Return [X, Y] of the center of cell containing provided text 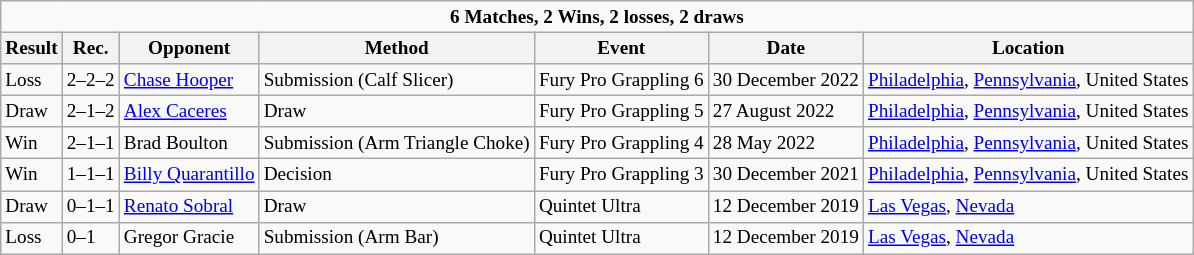
Fury Pro Grappling 6 [621, 80]
Location [1028, 48]
Method [396, 48]
30 December 2021 [786, 175]
1–1–1 [90, 175]
Fury Pro Grappling 5 [621, 111]
Result [32, 48]
28 May 2022 [786, 143]
6 Matches, 2 Wins, 2 losses, 2 draws [597, 17]
Submission (Calf Slicer) [396, 80]
Renato Sobral [189, 206]
2–1–2 [90, 111]
Rec. [90, 48]
Opponent [189, 48]
30 December 2022 [786, 80]
Fury Pro Grappling 4 [621, 143]
Submission (Arm Triangle Choke) [396, 143]
Chase Hooper [189, 80]
Date [786, 48]
Brad Boulton [189, 143]
Gregor Gracie [189, 238]
0–1–1 [90, 206]
2–1–1 [90, 143]
0–1 [90, 238]
Billy Quarantillo [189, 175]
Alex Caceres [189, 111]
27 August 2022 [786, 111]
Submission (Arm Bar) [396, 238]
2–2–2 [90, 80]
Event [621, 48]
Fury Pro Grappling 3 [621, 175]
Decision [396, 175]
